For the text-containing cell, return its midpoint in [X, Y] coordinate format. 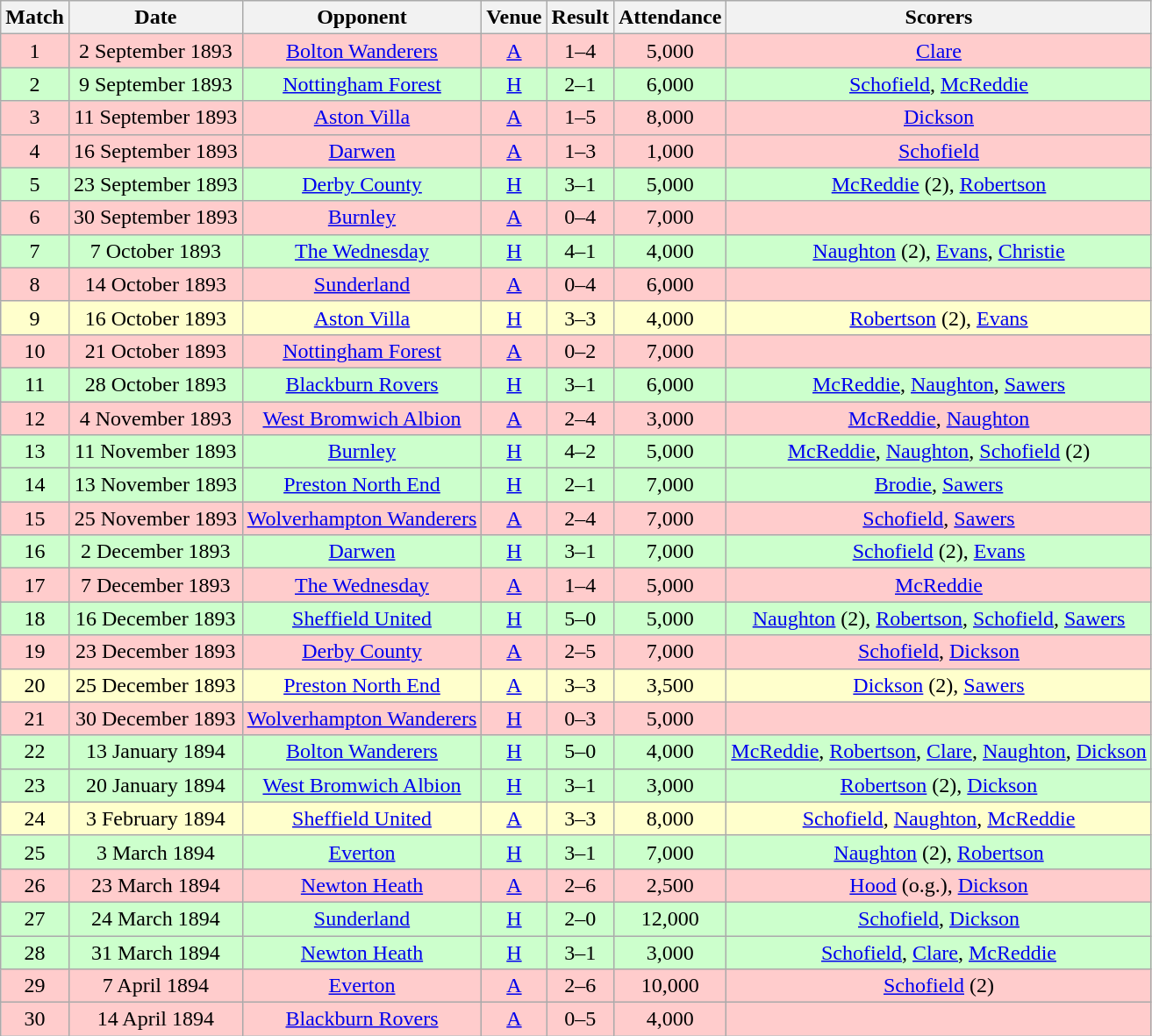
McReddie (2), Robertson [939, 184]
1,000 [669, 151]
4 [35, 151]
23 March 1894 [155, 885]
Schofield, McReddie [939, 84]
3 February 1894 [155, 818]
12 [35, 418]
25 December 1893 [155, 685]
16 [35, 552]
4 November 1893 [155, 418]
2–0 [580, 918]
Brodie, Sawers [939, 485]
11 September 1893 [155, 118]
18 [35, 618]
11 [35, 384]
McReddie, Naughton, Schofield (2) [939, 452]
Schofield, Naughton, McReddie [939, 818]
McReddie, Naughton, Sawers [939, 384]
Schofield [939, 151]
1–3 [580, 151]
14 [35, 485]
Dickson (2), Sawers [939, 685]
7 December 1893 [155, 585]
Naughton (2), Robertson, Schofield, Sawers [939, 618]
27 [35, 918]
19 [35, 652]
2–5 [580, 652]
4–1 [580, 251]
28 [35, 952]
3,500 [669, 685]
15 [35, 518]
Attendance [669, 18]
Schofield (2), Evans [939, 552]
22 [35, 752]
McReddie, Naughton [939, 418]
9 September 1893 [155, 84]
Match [35, 18]
Naughton (2), Evans, Christie [939, 251]
14 April 1894 [155, 1019]
1–5 [580, 118]
6 [35, 218]
10 [35, 351]
9 [35, 318]
Dickson [939, 118]
Hood (o.g.), Dickson [939, 885]
7 April 1894 [155, 986]
7 October 1893 [155, 251]
5 [35, 184]
Schofield, Sawers [939, 518]
20 [35, 685]
2 September 1893 [155, 51]
16 December 1893 [155, 618]
20 January 1894 [155, 785]
Clare [939, 51]
7 [35, 251]
29 [35, 986]
Robertson (2), Dickson [939, 785]
31 March 1894 [155, 952]
30 [35, 1019]
30 September 1893 [155, 218]
3 March 1894 [155, 852]
Result [580, 18]
2,500 [669, 885]
24 March 1894 [155, 918]
4–2 [580, 452]
26 [35, 885]
McReddie [939, 585]
16 October 1893 [155, 318]
12,000 [669, 918]
1 [35, 51]
13 [35, 452]
14 October 1893 [155, 284]
Schofield (2) [939, 986]
0–3 [580, 718]
25 November 1893 [155, 518]
17 [35, 585]
23 December 1893 [155, 652]
Scorers [939, 18]
2 December 1893 [155, 552]
24 [35, 818]
Robertson (2), Evans [939, 318]
Opponent [361, 18]
13 January 1894 [155, 752]
3 [35, 118]
Schofield, Clare, McReddie [939, 952]
13 November 1893 [155, 485]
28 October 1893 [155, 384]
25 [35, 852]
21 October 1893 [155, 351]
23 [35, 785]
8 [35, 284]
23 September 1893 [155, 184]
2 [35, 84]
21 [35, 718]
Date [155, 18]
16 September 1893 [155, 151]
11 November 1893 [155, 452]
0–5 [580, 1019]
0–2 [580, 351]
30 December 1893 [155, 718]
10,000 [669, 986]
McReddie, Robertson, Clare, Naughton, Dickson [939, 752]
Naughton (2), Robertson [939, 852]
Venue [514, 18]
